Pinpoint the cell where the given text exists, returning its [x, y] midpoint coordinate. 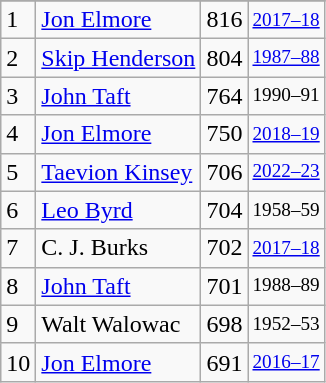
750 [224, 134]
Leo Byrd [118, 210]
7 [18, 248]
1958–59 [286, 210]
4 [18, 134]
1987–88 [286, 58]
701 [224, 286]
764 [224, 96]
706 [224, 172]
2018–19 [286, 134]
698 [224, 324]
704 [224, 210]
702 [224, 248]
8 [18, 286]
Taevion Kinsey [118, 172]
5 [18, 172]
10 [18, 362]
2022–23 [286, 172]
1990–91 [286, 96]
1 [18, 20]
816 [224, 20]
2 [18, 58]
Skip Henderson [118, 58]
9 [18, 324]
804 [224, 58]
2016–17 [286, 362]
1988–89 [286, 286]
Walt Walowac [118, 324]
1952–53 [286, 324]
691 [224, 362]
6 [18, 210]
3 [18, 96]
C. J. Burks [118, 248]
